Output the [x, y] coordinate of the center of the cell containing the given text.  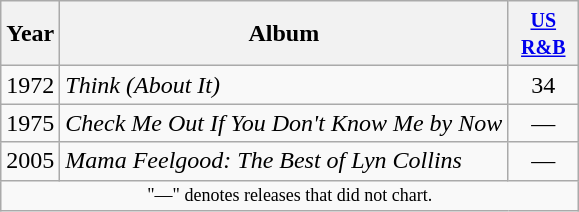
1972 [30, 85]
1975 [30, 123]
Think (About It) [284, 85]
34 [544, 85]
US R&B [544, 34]
2005 [30, 161]
"—" denotes releases that did not chart. [290, 196]
Album [284, 34]
Mama Feelgood: The Best of Lyn Collins [284, 161]
Year [30, 34]
Check Me Out If You Don't Know Me by Now [284, 123]
